For the text-containing cell, return its midpoint in [x, y] coordinate format. 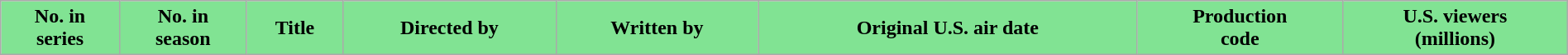
Written by [657, 28]
No. inseries [60, 28]
No. inseason [183, 28]
Productioncode [1240, 28]
Directed by [450, 28]
Original U.S. air date [948, 28]
U.S. viewers(millions) [1455, 28]
Title [294, 28]
